Return the (x, y) coordinate for the center point of the cell that contains the specified text.  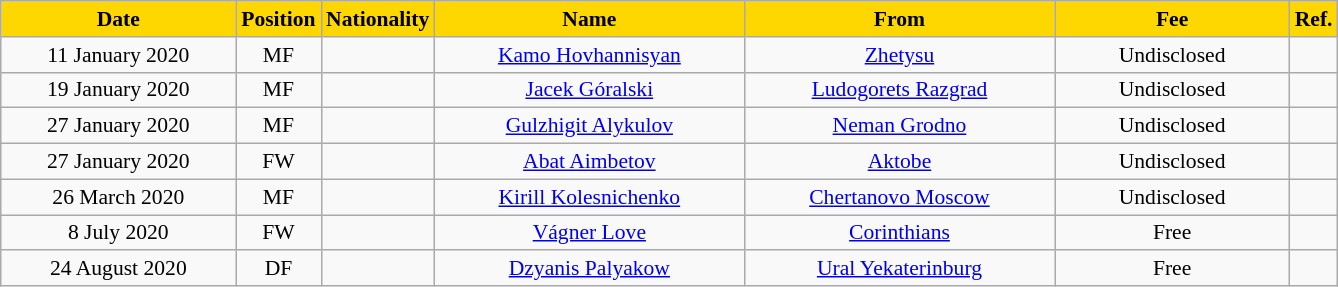
Vágner Love (589, 233)
24 August 2020 (118, 269)
Chertanovo Moscow (899, 197)
Kamo Hovhannisyan (589, 55)
Fee (1172, 19)
Nationality (378, 19)
Gulzhigit Alykulov (589, 126)
Ref. (1314, 19)
DF (278, 269)
Neman Grodno (899, 126)
From (899, 19)
26 March 2020 (118, 197)
8 July 2020 (118, 233)
Jacek Góralski (589, 90)
Ural Yekaterinburg (899, 269)
Ludogorets Razgrad (899, 90)
Kirill Kolesnichenko (589, 197)
Date (118, 19)
11 January 2020 (118, 55)
Abat Aimbetov (589, 162)
Zhetysu (899, 55)
Aktobe (899, 162)
Name (589, 19)
Position (278, 19)
Corinthians (899, 233)
19 January 2020 (118, 90)
Dzyanis Palyakow (589, 269)
